Output the [X, Y] coordinate of the center of the cell containing the given text.  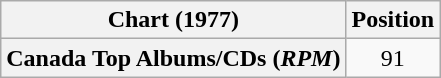
Position [393, 20]
Chart (1977) [174, 20]
91 [393, 58]
Canada Top Albums/CDs (RPM) [174, 58]
